Provide the [x, y] coordinate of the cell's center where the given text is located.  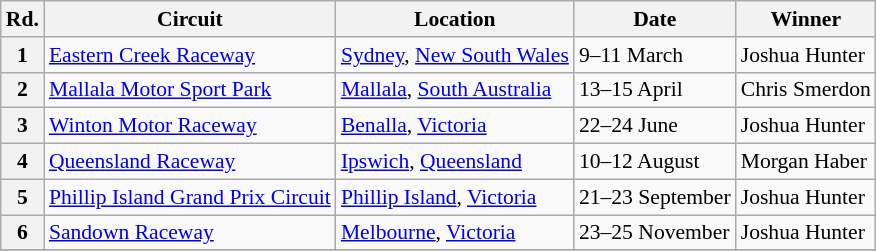
3 [22, 126]
Winner [806, 19]
4 [22, 162]
Sandown Raceway [190, 233]
Location [455, 19]
10–12 August [655, 162]
Benalla, Victoria [455, 126]
2 [22, 90]
1 [22, 55]
Morgan Haber [806, 162]
23–25 November [655, 233]
Circuit [190, 19]
13–15 April [655, 90]
Melbourne, Victoria [455, 233]
22–24 June [655, 126]
Date [655, 19]
Winton Motor Raceway [190, 126]
Queensland Raceway [190, 162]
5 [22, 197]
Mallala Motor Sport Park [190, 90]
Sydney, New South Wales [455, 55]
Rd. [22, 19]
Eastern Creek Raceway [190, 55]
9–11 March [655, 55]
Phillip Island Grand Prix Circuit [190, 197]
Phillip Island, Victoria [455, 197]
Ipswich, Queensland [455, 162]
21–23 September [655, 197]
6 [22, 233]
Mallala, South Australia [455, 90]
Chris Smerdon [806, 90]
